Return the (x, y) coordinate for the center point of the cell that contains the specified text.  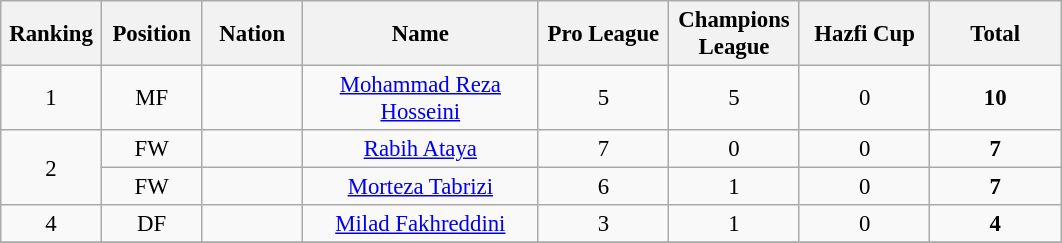
Total (996, 34)
Ranking (52, 34)
2 (52, 168)
DF (152, 224)
Milad Fakhreddini (421, 224)
Pro League (604, 34)
6 (604, 187)
Nation (252, 34)
Morteza Tabrizi (421, 187)
MF (152, 98)
Champions League (734, 34)
Rabih Ataya (421, 149)
Name (421, 34)
10 (996, 98)
Mohammad Reza Hosseini (421, 98)
Position (152, 34)
Hazfi Cup (864, 34)
3 (604, 224)
